From the cell containing the given text, extract its center point as (X, Y) coordinate. 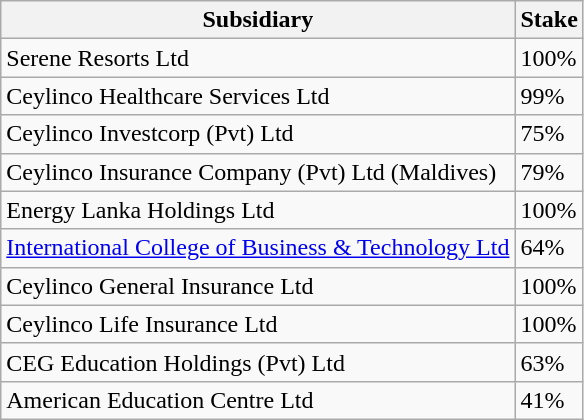
Ceylinco Insurance Company (Pvt) Ltd (Maldives) (258, 172)
64% (549, 248)
Ceylinco Healthcare Services Ltd (258, 96)
75% (549, 134)
American Education Centre Ltd (258, 400)
41% (549, 400)
International College of Business & Technology Ltd (258, 248)
Energy Lanka Holdings Ltd (258, 210)
Serene Resorts Ltd (258, 58)
63% (549, 362)
79% (549, 172)
Stake (549, 20)
Ceylinco Investcorp (Pvt) Ltd (258, 134)
CEG Education Holdings (Pvt) Ltd (258, 362)
Subsidiary (258, 20)
Ceylinco General Insurance Ltd (258, 286)
Ceylinco Life Insurance Ltd (258, 324)
99% (549, 96)
